Search for the cell housing the specified text and yield its (X, Y) center coordinate. 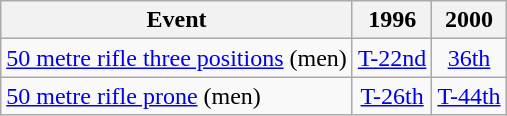
T-44th (469, 96)
T-22nd (392, 58)
Event (177, 20)
1996 (392, 20)
50 metre rifle prone (men) (177, 96)
2000 (469, 20)
36th (469, 58)
T-26th (392, 96)
50 metre rifle three positions (men) (177, 58)
